Pinpoint the cell where the given text exists, returning its (X, Y) midpoint coordinate. 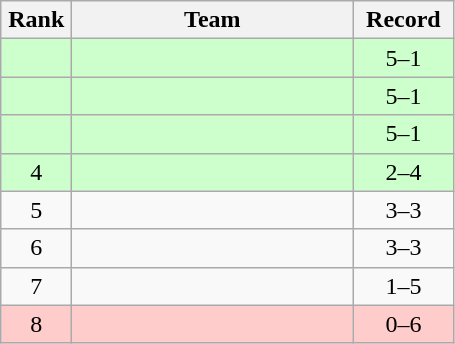
7 (36, 286)
8 (36, 324)
0–6 (404, 324)
4 (36, 172)
5 (36, 210)
1–5 (404, 286)
Record (404, 20)
2–4 (404, 172)
Team (212, 20)
6 (36, 248)
Rank (36, 20)
